Capture the cell that displays the provided text and extract its (X, Y) central coordinate. 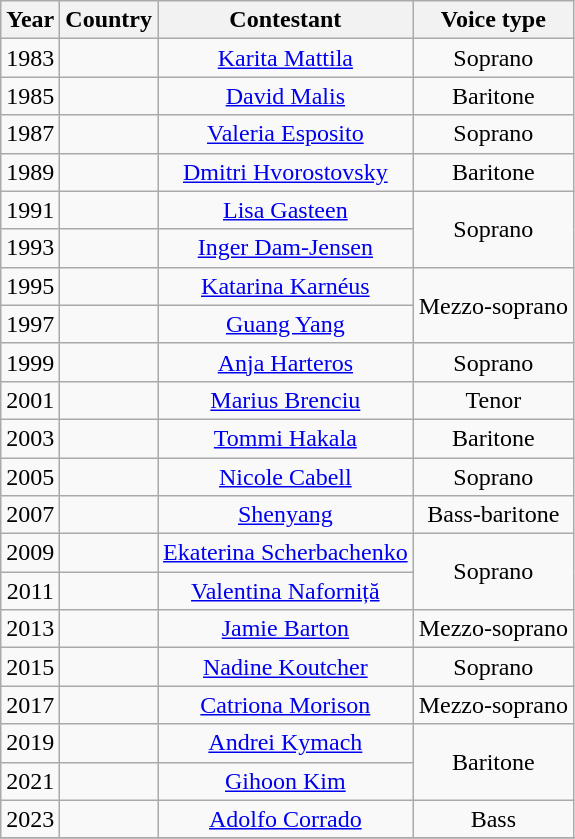
Valeria Esposito (286, 134)
Shenyang (286, 515)
1983 (30, 58)
Catriona Morison (286, 705)
1989 (30, 172)
Nadine Koutcher (286, 667)
1995 (30, 286)
2005 (30, 477)
1999 (30, 362)
2003 (30, 438)
2023 (30, 819)
2001 (30, 400)
Guang Yang (286, 324)
Contestant (286, 20)
Bass-baritone (493, 515)
2013 (30, 629)
Lisa Gasteen (286, 210)
Jamie Barton (286, 629)
Marius Brenciu (286, 400)
Tommi Hakala (286, 438)
2015 (30, 667)
2021 (30, 781)
Karita Mattila (286, 58)
Bass (493, 819)
2007 (30, 515)
Katarina Karnéus (286, 286)
2009 (30, 553)
David Malis (286, 96)
Valentina Naforniță (286, 591)
2019 (30, 743)
1987 (30, 134)
Andrei Kymach (286, 743)
Anja Harteros (286, 362)
Nicole Cabell (286, 477)
Year (30, 20)
Ekaterina Scherbachenko (286, 553)
Voice type (493, 20)
Gihoon Kim (286, 781)
1985 (30, 96)
Inger Dam-Jensen (286, 248)
Dmitri Hvorostovsky (286, 172)
2017 (30, 705)
1993 (30, 248)
Tenor (493, 400)
2011 (30, 591)
Adolfo Corrado (286, 819)
1997 (30, 324)
1991 (30, 210)
Country (109, 20)
